For the text-containing cell, return its midpoint in (X, Y) coordinate format. 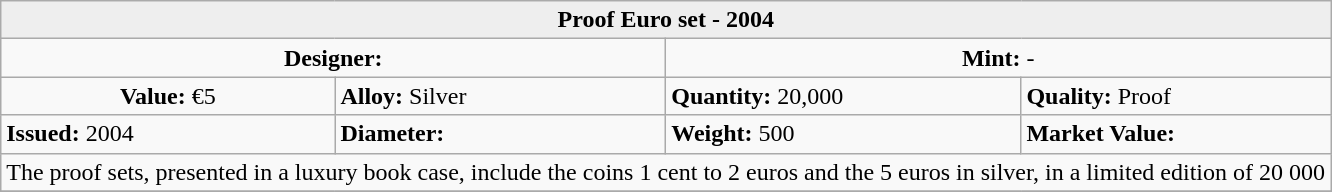
Quantity: 20,000 (844, 96)
Market Value: (1176, 134)
Designer: (334, 58)
Mint: - (998, 58)
Alloy: Silver (500, 96)
Issued: 2004 (168, 134)
Diameter: (500, 134)
Weight: 500 (844, 134)
Value: €5 (168, 96)
Proof Euro set - 2004 (666, 20)
Quality: Proof (1176, 96)
The proof sets, presented in a luxury book case, include the coins 1 cent to 2 euros and the 5 euros in silver, in a limited edition of 20 000 (666, 172)
